Provide the (X, Y) coordinate of the cell's center where the given text is located.  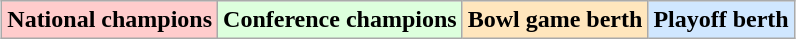
Bowl game berth (555, 20)
Playoff berth (721, 20)
National champions (110, 20)
Conference champions (340, 20)
